Output the [X, Y] coordinate of the center of the cell containing the given text.  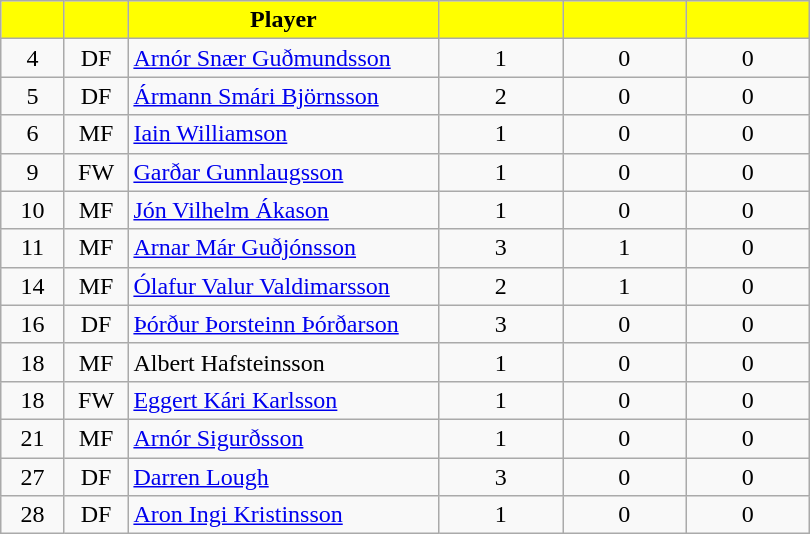
Ólafur Valur Valdimarsson [284, 286]
4 [33, 58]
27 [33, 477]
9 [33, 172]
10 [33, 210]
Arnór Sigurðsson [284, 438]
14 [33, 286]
28 [33, 515]
6 [33, 134]
21 [33, 438]
Jón Vilhelm Ákason [284, 210]
Arnór Snær Guðmundsson [284, 58]
Ármann Smári Björnsson [284, 96]
Darren Lough [284, 477]
Iain Williamson [284, 134]
Þórður Þorsteinn Þórðarson [284, 324]
Albert Hafsteinsson [284, 362]
Aron Ingi Kristinsson [284, 515]
Eggert Kári Karlsson [284, 400]
Arnar Már Guðjónsson [284, 248]
Player [284, 20]
16 [33, 324]
5 [33, 96]
Garðar Gunnlaugsson [284, 172]
11 [33, 248]
